For the text-containing cell, return its midpoint in [X, Y] coordinate format. 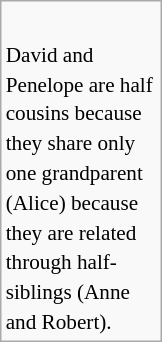
David and Penelope are half cousins because they share only one grandparent (Alice) because they are related through half-siblings (Anne and Robert). [81, 189]
